Provide the (x, y) coordinate of the cell's center where the given text is located.  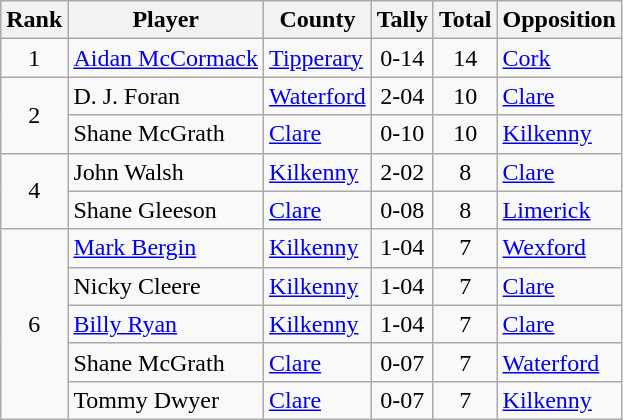
0-10 (402, 134)
6 (34, 324)
14 (465, 58)
Player (166, 20)
John Walsh (166, 172)
Tommy Dwyer (166, 400)
1 (34, 58)
Rank (34, 20)
County (318, 20)
Cork (559, 58)
2 (34, 115)
0-14 (402, 58)
Aidan McCormack (166, 58)
Shane Gleeson (166, 210)
2-04 (402, 96)
Opposition (559, 20)
Tally (402, 20)
Mark Bergin (166, 248)
Nicky Cleere (166, 286)
Tipperary (318, 58)
2-02 (402, 172)
Limerick (559, 210)
D. J. Foran (166, 96)
Wexford (559, 248)
4 (34, 191)
0-08 (402, 210)
Total (465, 20)
Billy Ryan (166, 324)
